Capture the cell that displays the provided text and extract its [X, Y] central coordinate. 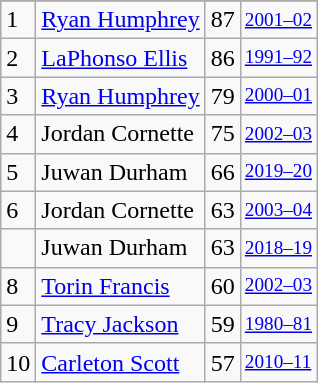
5 [18, 172]
60 [222, 286]
2000–01 [278, 96]
75 [222, 134]
1 [18, 20]
LaPhonso Ellis [120, 58]
57 [222, 362]
2001–02 [278, 20]
86 [222, 58]
2010–11 [278, 362]
Tracy Jackson [120, 324]
59 [222, 324]
1980–81 [278, 324]
2019–20 [278, 172]
Carleton Scott [120, 362]
4 [18, 134]
79 [222, 96]
66 [222, 172]
8 [18, 286]
2003–04 [278, 210]
2 [18, 58]
3 [18, 96]
9 [18, 324]
Torin Francis [120, 286]
10 [18, 362]
2018–19 [278, 248]
1991–92 [278, 58]
87 [222, 20]
6 [18, 210]
